Capture the cell that displays the provided text and extract its [X, Y] central coordinate. 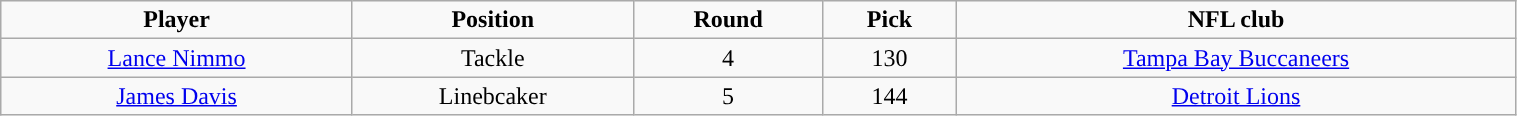
130 [890, 58]
Pick [890, 20]
James Davis [177, 96]
Position [492, 20]
Linebcaker [492, 96]
Detroit Lions [1236, 96]
5 [728, 96]
4 [728, 58]
NFL club [1236, 20]
Player [177, 20]
Tampa Bay Buccaneers [1236, 58]
Lance Nimmo [177, 58]
Tackle [492, 58]
Round [728, 20]
144 [890, 96]
